Provide the (x, y) coordinate of the cell's center where the given text is located.  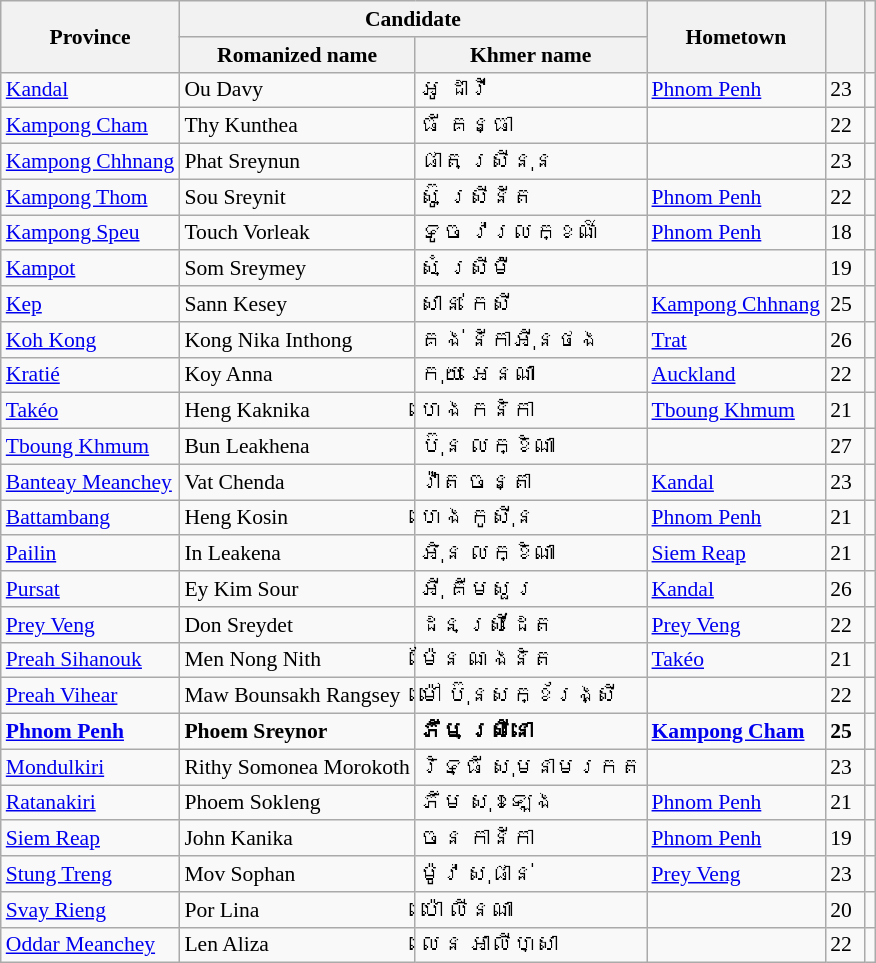
Kampong Speu (90, 233)
Men Nong Nith (297, 660)
ដន ស្រីដែត (531, 625)
Kampot (90, 269)
Phoem Sreynor (297, 732)
Pursat (90, 589)
ម៉ែន ណងនិត (531, 660)
Trat (736, 340)
រិទ្ធី សុមនាមរកត (531, 767)
Koy Anna (297, 375)
Rithy Somonea Morokoth (297, 767)
Pailin (90, 554)
ទូច វរលក្ខណ៍ (531, 233)
Candidate (412, 19)
Phoem Sokleng (297, 803)
លេន អាលីហ្សា (531, 945)
ប៊ុន លក្ខិណា (531, 447)
Touch Vorleak (297, 233)
Auckland (736, 375)
Sann Kesey (297, 304)
Ratanakiri (90, 803)
Svay Rieng (90, 910)
Romanized name (297, 55)
Banteay Meanchey (90, 482)
Heng Kosin (297, 518)
Phat Sreynun (297, 162)
Por Lina (297, 910)
Oddar Meanchey (90, 945)
Vat Chenda (297, 482)
Heng Kaknika (297, 411)
ហេង កនិកា (531, 411)
Thy Kunthea (297, 126)
27 (845, 447)
Len Aliza (297, 945)
John Kanika (297, 839)
កុយ អេនណា (531, 375)
ម៉ូវ សុផាន់ (531, 874)
Battambang (90, 518)
Khmer name (531, 55)
សាន់ កេសី (531, 304)
Kratié (90, 375)
អុិន លក្ខិណា (531, 554)
Koh Kong (90, 340)
អុី គីមសួរ (531, 589)
20 (845, 910)
Kampong Thom (90, 197)
Kep (90, 304)
សំ ស្រីម៉ី (531, 269)
ស៊ូ ស្រីនីត (531, 197)
Maw Bounsakh Rangsey (297, 696)
In Leakena (297, 554)
Ou Davy (297, 90)
18 (845, 233)
ប៉ោ លីនណា (531, 910)
ធី គន្ធា (531, 126)
Mondulkiri (90, 767)
Preah Sihanouk (90, 660)
ភឹម សុខឡេង (531, 803)
Mov Sophan (297, 874)
ចន កានីកា (531, 839)
អូ ដាវី (531, 90)
ផាត ស្រីនុន (531, 162)
ហេង កូសុីន (531, 518)
Ey Kim Sour (297, 589)
Preah Vihear (90, 696)
Som Sreymey (297, 269)
ម៉ៅ ប៊ុនសក្ខ័រង្សី (531, 696)
Sou Sreynit (297, 197)
Province (90, 36)
វ៉ាត ចន្តា (531, 482)
Bun Leakhena (297, 447)
Kong Nika Inthong (297, 340)
ភឹម ស្រីនោ (531, 732)
គង់ នីកាអុីនថង (531, 340)
Hometown (736, 36)
Stung Treng (90, 874)
Don Sreydet (297, 625)
